Identify which cell holds the provided text, then report its (x, y) central coordinate. 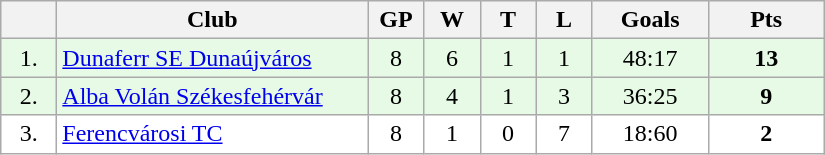
W (452, 20)
0 (508, 134)
48:17 (650, 58)
GP (396, 20)
9 (766, 96)
Dunaferr SE Dunaújváros (212, 58)
3 (564, 96)
7 (564, 134)
18:60 (650, 134)
3. (29, 134)
2. (29, 96)
Club (212, 20)
Alba Volán Székesfehérvár (212, 96)
L (564, 20)
T (508, 20)
6 (452, 58)
Goals (650, 20)
36:25 (650, 96)
4 (452, 96)
13 (766, 58)
Ferencvárosi TC (212, 134)
1. (29, 58)
2 (766, 134)
Pts (766, 20)
